Return the (X, Y) coordinate for the center point of the cell that contains the specified text.  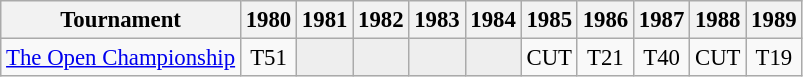
1984 (493, 20)
1987 (661, 20)
1983 (437, 20)
1989 (774, 20)
1986 (605, 20)
T21 (605, 58)
The Open Championship (121, 58)
1985 (549, 20)
1982 (381, 20)
Tournament (121, 20)
T40 (661, 58)
T19 (774, 58)
1988 (718, 20)
T51 (268, 58)
1981 (325, 20)
1980 (268, 20)
